For the text-containing cell, return its midpoint in (x, y) coordinate format. 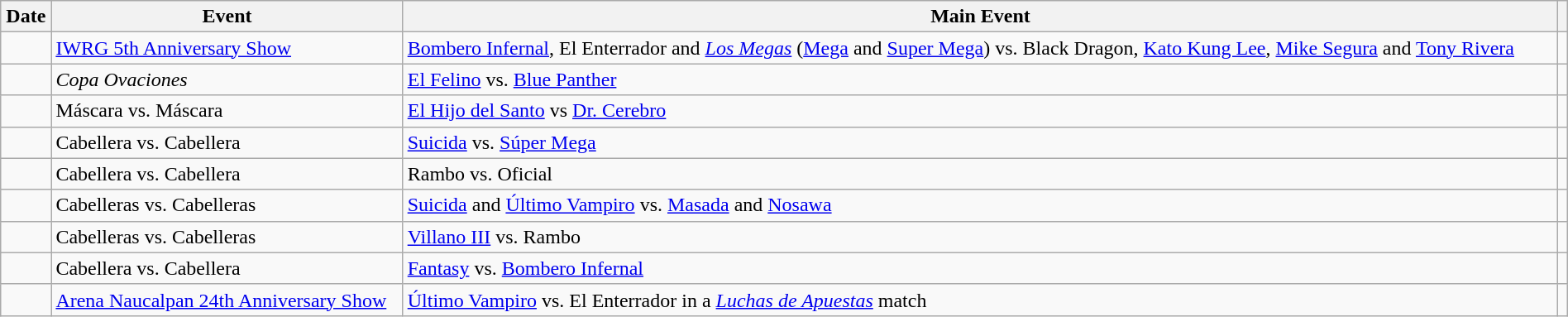
Último Vampiro vs. El Enterrador in a Luchas de Apuestas match (981, 300)
Arena Naucalpan 24th Anniversary Show (227, 300)
Suicida and Último Vampiro vs. Masada and Nosawa (981, 205)
Event (227, 17)
Villano III vs. Rambo (981, 237)
Main Event (981, 17)
Suicida vs. Súper Mega (981, 142)
Máscara vs. Máscara (227, 111)
Rambo vs. Oficial (981, 174)
Copa Ovaciones (227, 79)
Date (26, 17)
IWRG 5th Anniversary Show (227, 48)
Fantasy vs. Bombero Infernal (981, 268)
El Hijo del Santo vs Dr. Cerebro (981, 111)
El Felino vs. Blue Panther (981, 79)
Bombero Infernal, El Enterrador and Los Megas (Mega and Super Mega) vs. Black Dragon, Kato Kung Lee, Mike Segura and Tony Rivera (981, 48)
